Find where the given text appears and provide that cell's center as (x, y) coordinate. 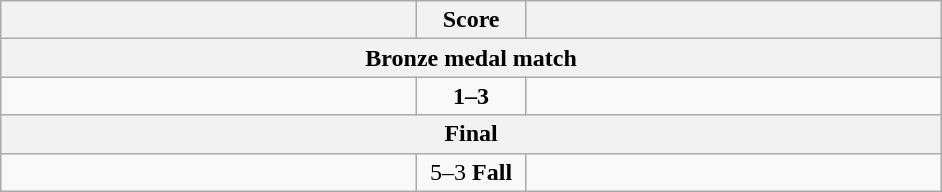
1–3 (472, 96)
Score (472, 20)
Final (472, 134)
Bronze medal match (472, 58)
5–3 Fall (472, 172)
